Scan for the cell matching the given text and deliver its [x, y] coordinate at center. 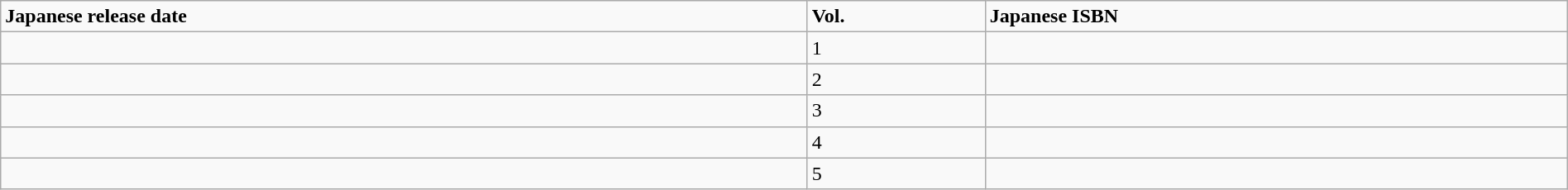
1 [896, 48]
4 [896, 142]
Japanese release date [404, 17]
Vol. [896, 17]
2 [896, 79]
5 [896, 173]
3 [896, 111]
Japanese ISBN [1276, 17]
